Detect which cell encompasses the target text, then output its [X, Y] center coordinate. 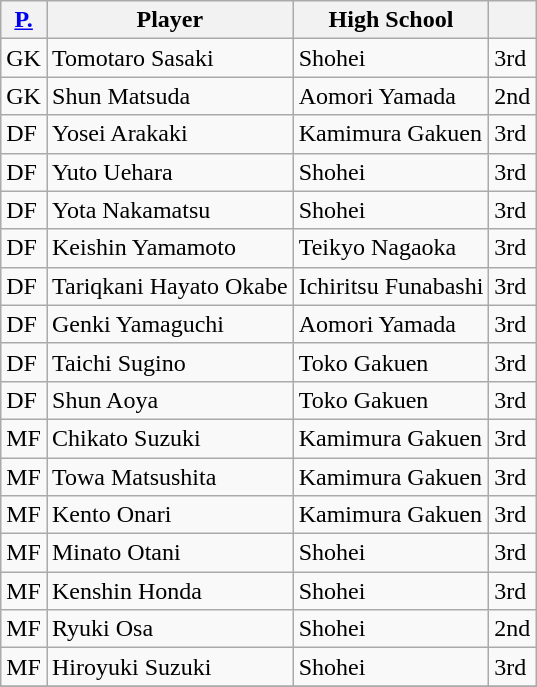
Yota Nakamatsu [170, 210]
Tomotaro Sasaki [170, 58]
Keishin Yamamoto [170, 248]
Tariqkani Hayato Okabe [170, 286]
Towa Matsushita [170, 477]
Kenshin Honda [170, 591]
Ichiritsu Funabashi [391, 286]
High School [391, 20]
Yuto Uehara [170, 172]
Hiroyuki Suzuki [170, 667]
Ryuki Osa [170, 629]
Genki Yamaguchi [170, 324]
Taichi Sugino [170, 362]
Kento Onari [170, 515]
Shun Matsuda [170, 96]
Yosei Arakaki [170, 134]
Chikato Suzuki [170, 438]
P. [24, 20]
Minato Otani [170, 553]
Shun Aoya [170, 400]
Teikyo Nagaoka [391, 248]
Player [170, 20]
